Identify which cell holds the provided text, then report its (X, Y) central coordinate. 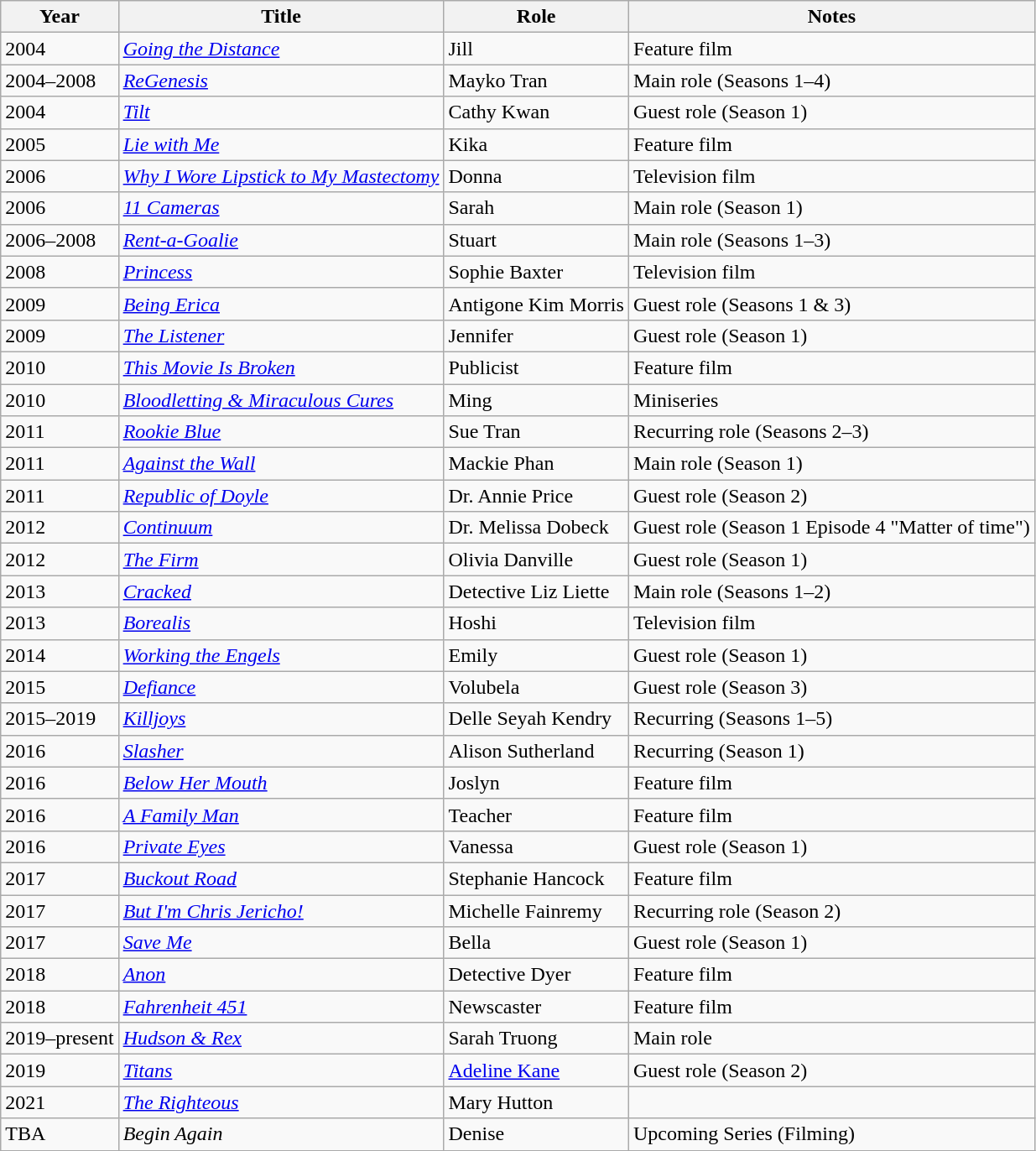
Olivia Danville (536, 560)
Stuart (536, 240)
Below Her Mouth (281, 783)
Buckout Road (281, 878)
Role (536, 17)
Cathy Kwan (536, 112)
Titans (281, 1070)
Kika (536, 144)
Being Erica (281, 304)
Jennifer (536, 336)
2015 (60, 687)
Main role (Seasons 1–3) (831, 240)
2015–2019 (60, 719)
Dr. Melissa Dobeck (536, 528)
Detective Liz Liette (536, 591)
Teacher (536, 815)
Upcoming Series (Filming) (831, 1134)
Begin Again (281, 1134)
Continuum (281, 528)
Republic of Doyle (281, 496)
Anon (281, 975)
2021 (60, 1102)
Volubela (536, 687)
Jill (536, 49)
Borealis (281, 623)
Princess (281, 272)
Working the Engels (281, 655)
Delle Seyah Kendry (536, 719)
2006–2008 (60, 240)
Sophie Baxter (536, 272)
The Listener (281, 336)
Main role (831, 1039)
The Righteous (281, 1102)
Rent-a-Goalie (281, 240)
Denise (536, 1134)
Dr. Annie Price (536, 496)
Hoshi (536, 623)
This Movie Is Broken (281, 367)
A Family Man (281, 815)
Year (60, 17)
Guest role (Season 1 Episode 4 "Matter of time") (831, 528)
TBA (60, 1134)
Killjoys (281, 719)
Ming (536, 400)
Joslyn (536, 783)
Against the Wall (281, 464)
Recurring (Season 1) (831, 751)
Recurring role (Seasons 2–3) (831, 432)
ReGenesis (281, 81)
Guest role (Season 3) (831, 687)
But I'm Chris Jericho! (281, 910)
Publicist (536, 367)
Rookie Blue (281, 432)
Antigone Kim Morris (536, 304)
Notes (831, 17)
Tilt (281, 112)
Stephanie Hancock (536, 878)
Miniseries (831, 400)
Donna (536, 176)
11 Cameras (281, 208)
Hudson & Rex (281, 1039)
Why I Wore Lipstick to My Mastectomy (281, 176)
Going the Distance (281, 49)
Vanessa (536, 846)
Recurring (Seasons 1–5) (831, 719)
Lie with Me (281, 144)
Recurring role (Season 2) (831, 910)
Mary Hutton (536, 1102)
Emily (536, 655)
2019–present (60, 1039)
2005 (60, 144)
Detective Dyer (536, 975)
2008 (60, 272)
Michelle Fainremy (536, 910)
Sue Tran (536, 432)
Bella (536, 943)
Title (281, 17)
Adeline Kane (536, 1070)
Fahrenheit 451 (281, 1007)
Sarah (536, 208)
2019 (60, 1070)
Save Me (281, 943)
2014 (60, 655)
Slasher (281, 751)
Mayko Tran (536, 81)
2004–2008 (60, 81)
Alison Sutherland (536, 751)
Sarah Truong (536, 1039)
Main role (Seasons 1–2) (831, 591)
Newscaster (536, 1007)
Private Eyes (281, 846)
The Firm (281, 560)
Mackie Phan (536, 464)
Main role (Seasons 1–4) (831, 81)
Bloodletting & Miraculous Cures (281, 400)
Guest role (Seasons 1 & 3) (831, 304)
Cracked (281, 591)
Defiance (281, 687)
